Determine the [x, y] coordinate at the center of the cell enclosing the given text.  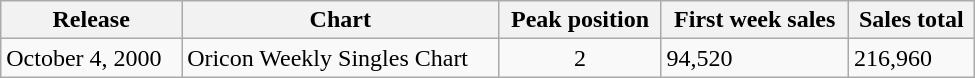
94,520 [754, 58]
2 [580, 58]
Chart [340, 20]
Oricon Weekly Singles Chart [340, 58]
216,960 [911, 58]
Sales total [911, 20]
Release [92, 20]
October 4, 2000 [92, 58]
First week sales [754, 20]
Peak position [580, 20]
